Output the (X, Y) coordinate of the center of the cell containing the given text.  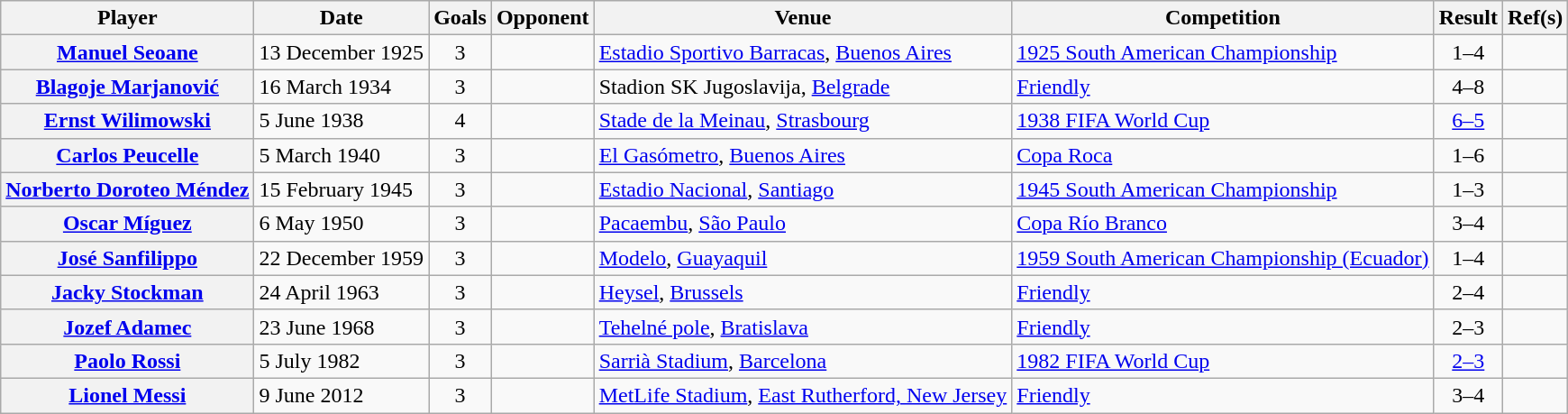
MetLife Stadium, East Rutherford, New Jersey (803, 395)
José Sanfilippo (128, 258)
Result (1468, 18)
Norberto Doroteo Méndez (128, 189)
1982 FIFA World Cup (1223, 361)
Stade de la Meinau, Strasbourg (803, 121)
1959 South American Championship (Ecuador) (1223, 258)
Blagoje Marjanović (128, 87)
1945 South American Championship (1223, 189)
Carlos Peucelle (128, 155)
5 July 1982 (342, 361)
Lionel Messi (128, 395)
Copa Roca (1223, 155)
24 April 1963 (342, 292)
Ref(s) (1536, 18)
Manuel Seoane (128, 52)
1–6 (1468, 155)
4 (460, 121)
Tehelné pole, Bratislava (803, 327)
Goals (460, 18)
Oscar Míguez (128, 224)
6–5 (1468, 121)
13 December 1925 (342, 52)
5 June 1938 (342, 121)
1925 South American Championship (1223, 52)
Ernst Wilimowski (128, 121)
16 March 1934 (342, 87)
Heysel, Brussels (803, 292)
22 December 1959 (342, 258)
Competition (1223, 18)
Stadion SK Jugoslavija, Belgrade (803, 87)
Date (342, 18)
Pacaembu, São Paulo (803, 224)
Jacky Stockman (128, 292)
9 June 2012 (342, 395)
2–4 (1468, 292)
23 June 1968 (342, 327)
1–3 (1468, 189)
Modelo, Guayaquil (803, 258)
Jozef Adamec (128, 327)
El Gasómetro, Buenos Aires (803, 155)
5 March 1940 (342, 155)
15 February 1945 (342, 189)
Opponent (542, 18)
Sarrià Stadium, Barcelona (803, 361)
Estadio Sportivo Barracas, Buenos Aires (803, 52)
Paolo Rossi (128, 361)
1938 FIFA World Cup (1223, 121)
Venue (803, 18)
6 May 1950 (342, 224)
Estadio Nacional, Santiago (803, 189)
4–8 (1468, 87)
Copa Río Branco (1223, 224)
Player (128, 18)
